From the cell containing the given text, extract its center point as (X, Y) coordinate. 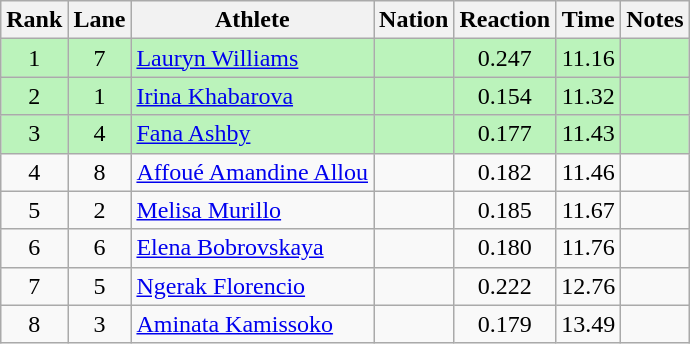
Affoué Amandine Allou (252, 172)
Rank (34, 20)
11.67 (588, 210)
Lane (100, 20)
12.76 (588, 286)
0.185 (505, 210)
Aminata Kamissoko (252, 324)
0.182 (505, 172)
0.154 (505, 96)
Reaction (505, 20)
0.179 (505, 324)
Athlete (252, 20)
Elena Bobrovskaya (252, 248)
11.16 (588, 58)
Time (588, 20)
Melisa Murillo (252, 210)
0.177 (505, 134)
0.247 (505, 58)
Lauryn Williams (252, 58)
Fana Ashby (252, 134)
13.49 (588, 324)
11.46 (588, 172)
11.76 (588, 248)
11.32 (588, 96)
Ngerak Florencio (252, 286)
Nation (414, 20)
Irina Khabarova (252, 96)
0.222 (505, 286)
0.180 (505, 248)
11.43 (588, 134)
Notes (655, 20)
